Provide the [x, y] coordinate of the cell's center where the given text is located.  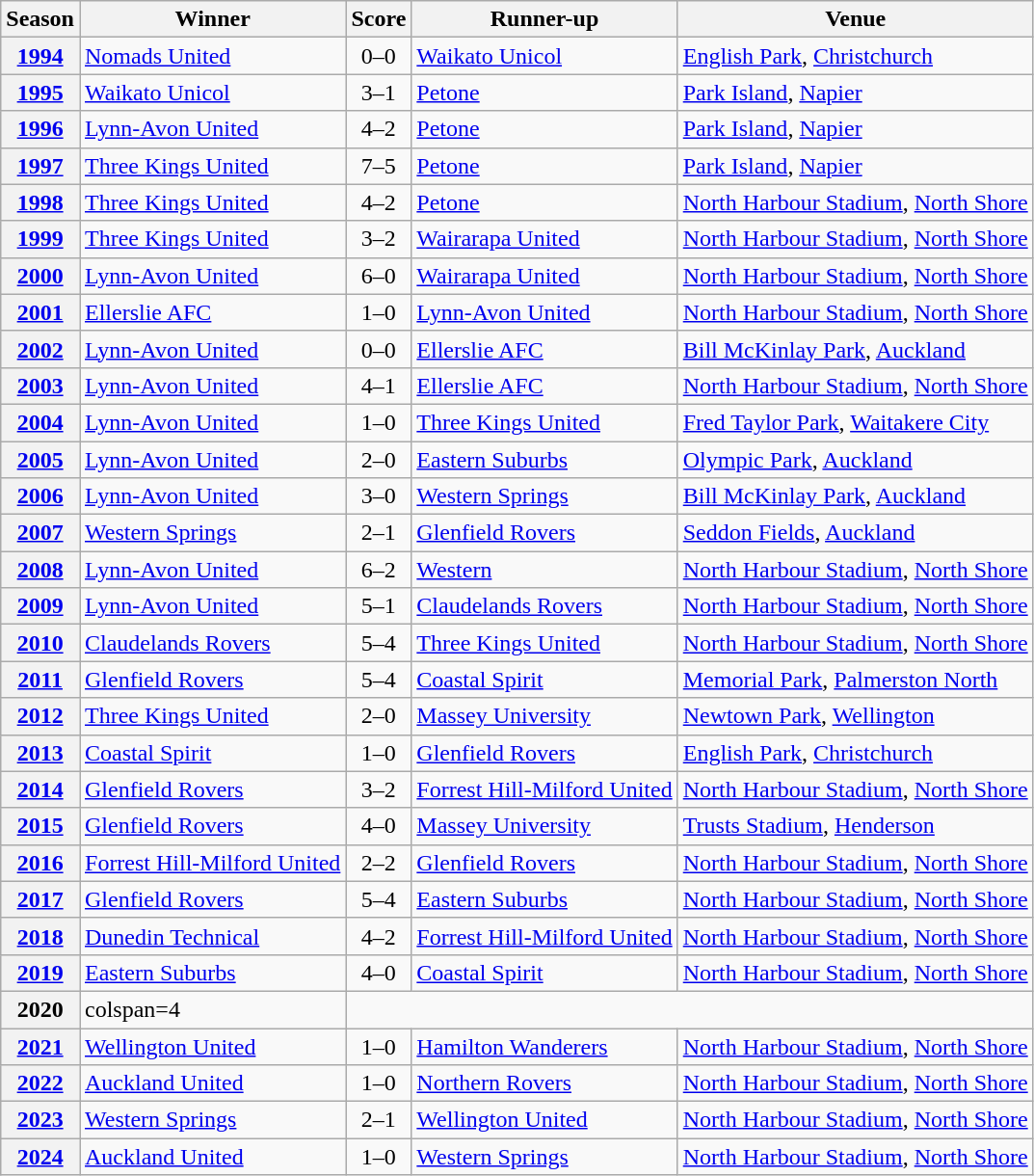
Score [379, 19]
6–2 [379, 570]
2011 [40, 680]
2016 [40, 863]
Season [40, 19]
Winner [212, 19]
2018 [40, 936]
2003 [40, 386]
2014 [40, 789]
2000 [40, 276]
2005 [40, 460]
1999 [40, 239]
2015 [40, 826]
Trusts Stadium, Henderson [856, 826]
4–1 [379, 386]
1998 [40, 202]
1996 [40, 129]
7–5 [379, 166]
Seddon Fields, Auckland [856, 533]
Western [544, 570]
Memorial Park, Palmerston North [856, 680]
2006 [40, 496]
2001 [40, 312]
2023 [40, 1120]
1994 [40, 56]
2009 [40, 606]
2022 [40, 1083]
2019 [40, 973]
Fred Taylor Park, Waitakere City [856, 422]
colspan=4 [212, 1009]
2004 [40, 422]
2013 [40, 753]
Dunedin Technical [212, 936]
2002 [40, 349]
Venue [856, 19]
2007 [40, 533]
2012 [40, 716]
3–1 [379, 93]
2020 [40, 1009]
1995 [40, 93]
2024 [40, 1157]
2–2 [379, 863]
1997 [40, 166]
Northern Rovers [544, 1083]
2010 [40, 643]
3–0 [379, 496]
5–1 [379, 606]
Runner-up [544, 19]
2017 [40, 899]
6–0 [379, 276]
2008 [40, 570]
2021 [40, 1046]
Olympic Park, Auckland [856, 460]
Nomads United [212, 56]
Hamilton Wanderers [544, 1046]
Newtown Park, Wellington [856, 716]
